Search for the cell housing the specified text and yield its [X, Y] center coordinate. 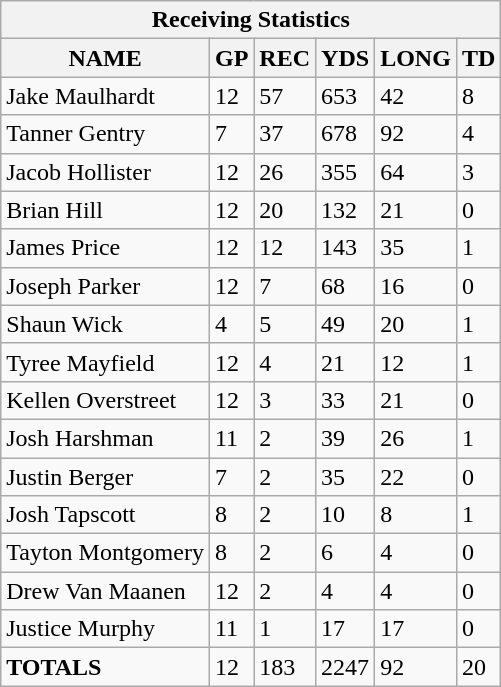
16 [416, 286]
TD [478, 58]
355 [346, 172]
TOTALS [106, 667]
5 [285, 324]
39 [346, 438]
Joseph Parker [106, 286]
37 [285, 134]
Tayton Montgomery [106, 553]
Shaun Wick [106, 324]
REC [285, 58]
YDS [346, 58]
Josh Harshman [106, 438]
22 [416, 477]
33 [346, 400]
678 [346, 134]
Tanner Gentry [106, 134]
Drew Van Maanen [106, 591]
Brian Hill [106, 210]
653 [346, 96]
49 [346, 324]
Jake Maulhardt [106, 96]
183 [285, 667]
57 [285, 96]
143 [346, 248]
132 [346, 210]
2247 [346, 667]
Justin Berger [106, 477]
10 [346, 515]
Josh Tapscott [106, 515]
GP [231, 58]
Justice Murphy [106, 629]
James Price [106, 248]
Tyree Mayfield [106, 362]
Jacob Hollister [106, 172]
Receiving Statistics [251, 20]
LONG [416, 58]
42 [416, 96]
Kellen Overstreet [106, 400]
NAME [106, 58]
68 [346, 286]
6 [346, 553]
64 [416, 172]
